For the text-containing cell, return its midpoint in [x, y] coordinate format. 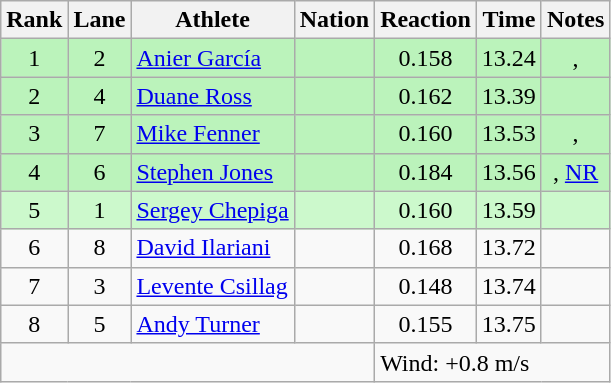
Reaction [426, 20]
, NR [575, 172]
13.75 [508, 324]
Anier García [212, 58]
13.56 [508, 172]
Stephen Jones [212, 172]
Lane [100, 20]
13.59 [508, 210]
13.72 [508, 248]
Sergey Chepiga [212, 210]
Time [508, 20]
0.148 [426, 286]
0.155 [426, 324]
13.74 [508, 286]
Levente Csillag [212, 286]
Mike Fenner [212, 134]
Wind: +0.8 m/s [492, 362]
Nation [334, 20]
13.53 [508, 134]
13.24 [508, 58]
0.184 [426, 172]
Notes [575, 20]
Athlete [212, 20]
0.168 [426, 248]
Andy Turner [212, 324]
Duane Ross [212, 96]
David Ilariani [212, 248]
0.158 [426, 58]
Rank [34, 20]
13.39 [508, 96]
0.162 [426, 96]
